For the text-containing cell, return its midpoint in [x, y] coordinate format. 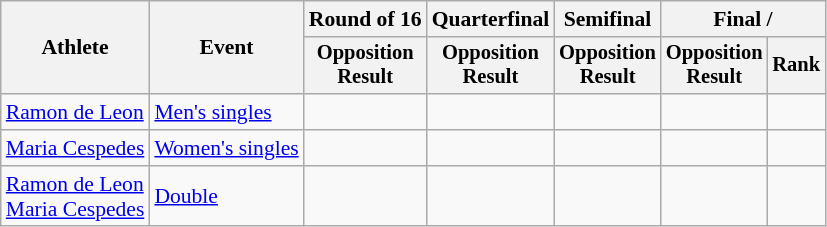
Men's singles [226, 112]
Maria Cespedes [76, 148]
Rank [796, 66]
Final / [743, 19]
Ramon de Leon [76, 112]
Women's singles [226, 148]
Event [226, 48]
Semifinal [608, 19]
Round of 16 [366, 19]
Quarterfinal [491, 19]
Double [226, 196]
Ramon de LeonMaria Cespedes [76, 196]
Athlete [76, 48]
